Provide the (x, y) coordinate of the cell's center where the given text is located.  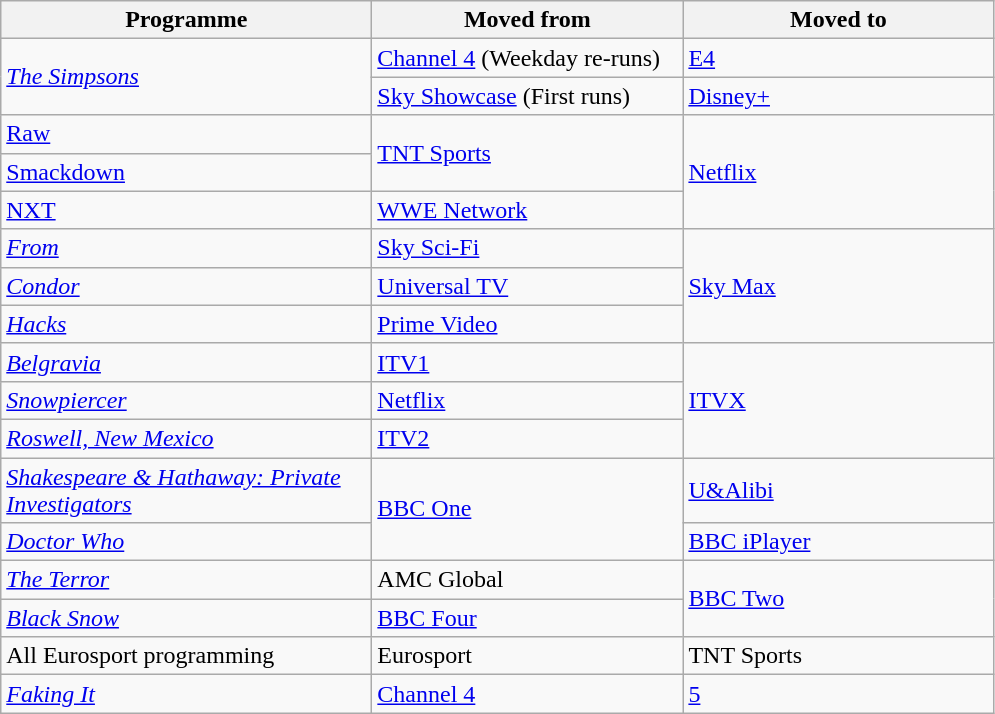
BBC One (528, 510)
U&Alibi (838, 490)
BBC Two (838, 599)
E4 (838, 58)
ITVX (838, 400)
5 (838, 694)
Sky Max (838, 286)
Belgravia (186, 362)
Hacks (186, 324)
Snowpiercer (186, 400)
The Terror (186, 580)
Doctor Who (186, 542)
Disney+ (838, 96)
AMC Global (528, 580)
Shakespeare & Hathaway: Private Investigators (186, 490)
Moved from (528, 20)
Channel 4 (Weekday re-runs) (528, 58)
BBC iPlayer (838, 542)
Smackdown (186, 172)
Channel 4 (528, 694)
The Simpsons (186, 77)
From (186, 248)
Sky Showcase (First runs) (528, 96)
Black Snow (186, 618)
Eurosport (528, 656)
ITV2 (528, 438)
Condor (186, 286)
ITV1 (528, 362)
All Eurosport programming (186, 656)
Prime Video (528, 324)
Faking It (186, 694)
Programme (186, 20)
Universal TV (528, 286)
Moved to (838, 20)
NXT (186, 210)
Roswell, New Mexico (186, 438)
WWE Network (528, 210)
BBC Four (528, 618)
Sky Sci-Fi (528, 248)
Raw (186, 134)
